Locate the cell with the specified text and output its [X, Y] center coordinate. 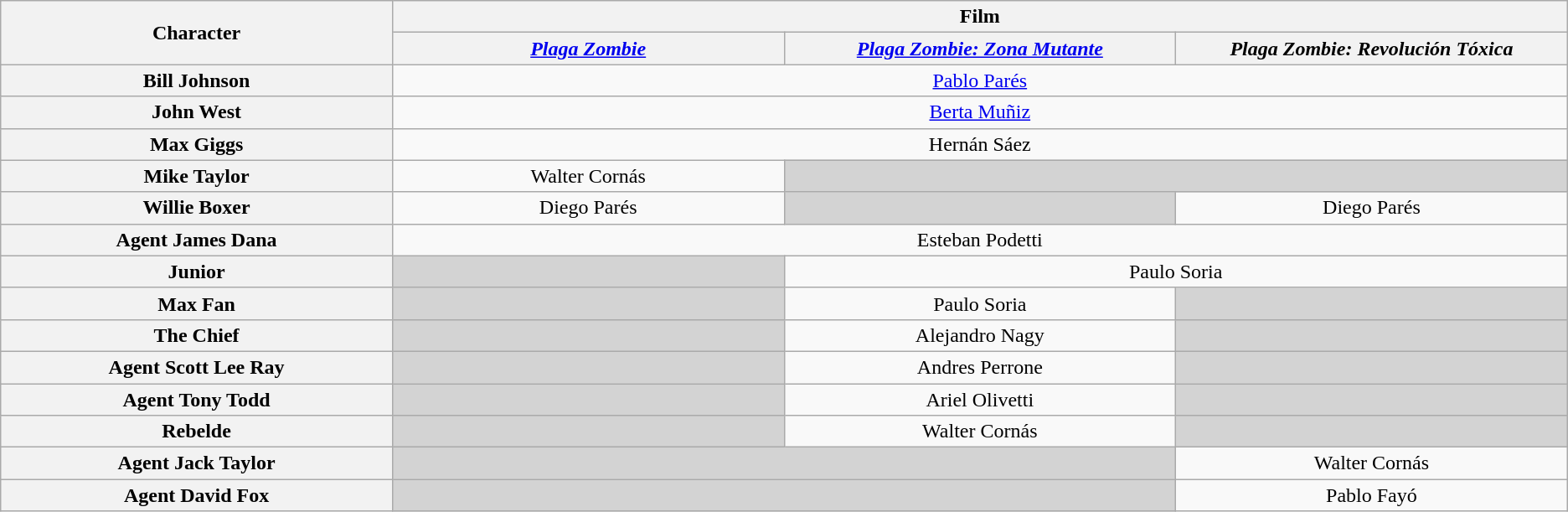
Mike Taylor [197, 176]
The Chief [197, 335]
John West [197, 112]
Junior [197, 272]
Pablo Fayó [1372, 495]
Max Giggs [197, 144]
Agent James Dana [197, 240]
Plaga Zombie [588, 49]
Agent Tony Todd [197, 400]
Agent Jack Taylor [197, 463]
Berta Muñiz [980, 112]
Pablo Parés [980, 80]
Willie Boxer [197, 208]
Hernán Sáez [980, 144]
Rebelde [197, 432]
Ariel Olivetti [980, 400]
Agent Scott Lee Ray [197, 367]
Character [197, 33]
Alejandro Nagy [980, 335]
Esteban Podetti [980, 240]
Agent David Fox [197, 495]
Bill Johnson [197, 80]
Max Fan [197, 303]
Andres Perrone [980, 367]
Film [980, 17]
Plaga Zombie: Revolución Tóxica [1372, 49]
Plaga Zombie: Zona Mutante [980, 49]
